Determine the (X, Y) coordinate at the center of the cell enclosing the given text.  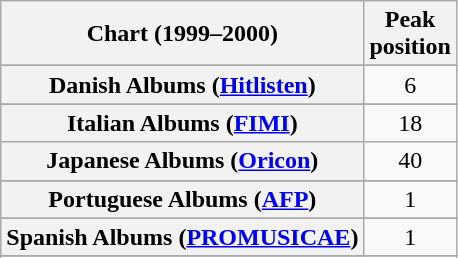
18 (410, 123)
40 (410, 161)
Spanish Albums (PROMUSICAE) (182, 237)
Portuguese Albums (AFP) (182, 199)
Japanese Albums (Oricon) (182, 161)
6 (410, 85)
Danish Albums (Hitlisten) (182, 85)
Chart (1999–2000) (182, 34)
Peakposition (410, 34)
Italian Albums (FIMI) (182, 123)
